Scan for the cell matching the given text and deliver its (X, Y) coordinate at center. 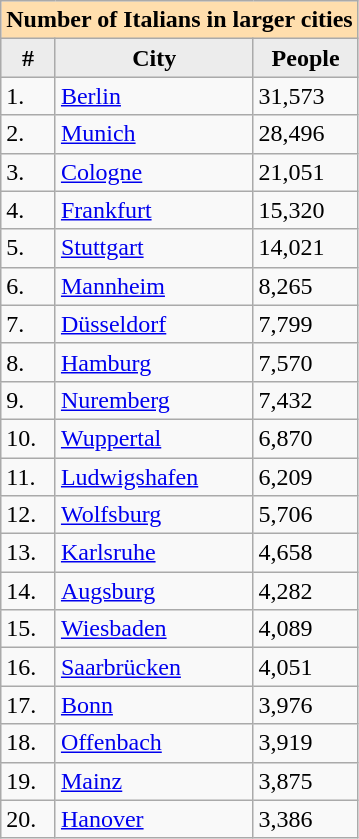
15,320 (306, 210)
3,919 (306, 743)
9. (28, 400)
Karlsruhe (154, 553)
20. (28, 819)
8,265 (306, 286)
4,282 (306, 591)
6,209 (306, 477)
Frankfurt (154, 210)
Nuremberg (154, 400)
Saarbrücken (154, 667)
7,432 (306, 400)
12. (28, 515)
4. (28, 210)
3,386 (306, 819)
21,051 (306, 172)
Bonn (154, 705)
8. (28, 362)
6,870 (306, 438)
3,875 (306, 781)
7,570 (306, 362)
16. (28, 667)
Hanover (154, 819)
Berlin (154, 96)
Munich (154, 134)
Wolfsburg (154, 515)
Ludwigshafen (154, 477)
19. (28, 781)
6. (28, 286)
Mannheim (154, 286)
3. (28, 172)
Augsburg (154, 591)
4,658 (306, 553)
15. (28, 629)
13. (28, 553)
28,496 (306, 134)
5. (28, 248)
5,706 (306, 515)
2. (28, 134)
11. (28, 477)
10. (28, 438)
14,021 (306, 248)
3,976 (306, 705)
Düsseldorf (154, 324)
14. (28, 591)
Stuttgart (154, 248)
4,051 (306, 667)
Number of Italians in larger cities (180, 20)
31,573 (306, 96)
4,089 (306, 629)
Wiesbaden (154, 629)
City (154, 58)
People (306, 58)
7,799 (306, 324)
# (28, 58)
18. (28, 743)
Mainz (154, 781)
Offenbach (154, 743)
17. (28, 705)
Hamburg (154, 362)
Cologne (154, 172)
1. (28, 96)
Wuppertal (154, 438)
7. (28, 324)
